For the text-containing cell, return its midpoint in (X, Y) coordinate format. 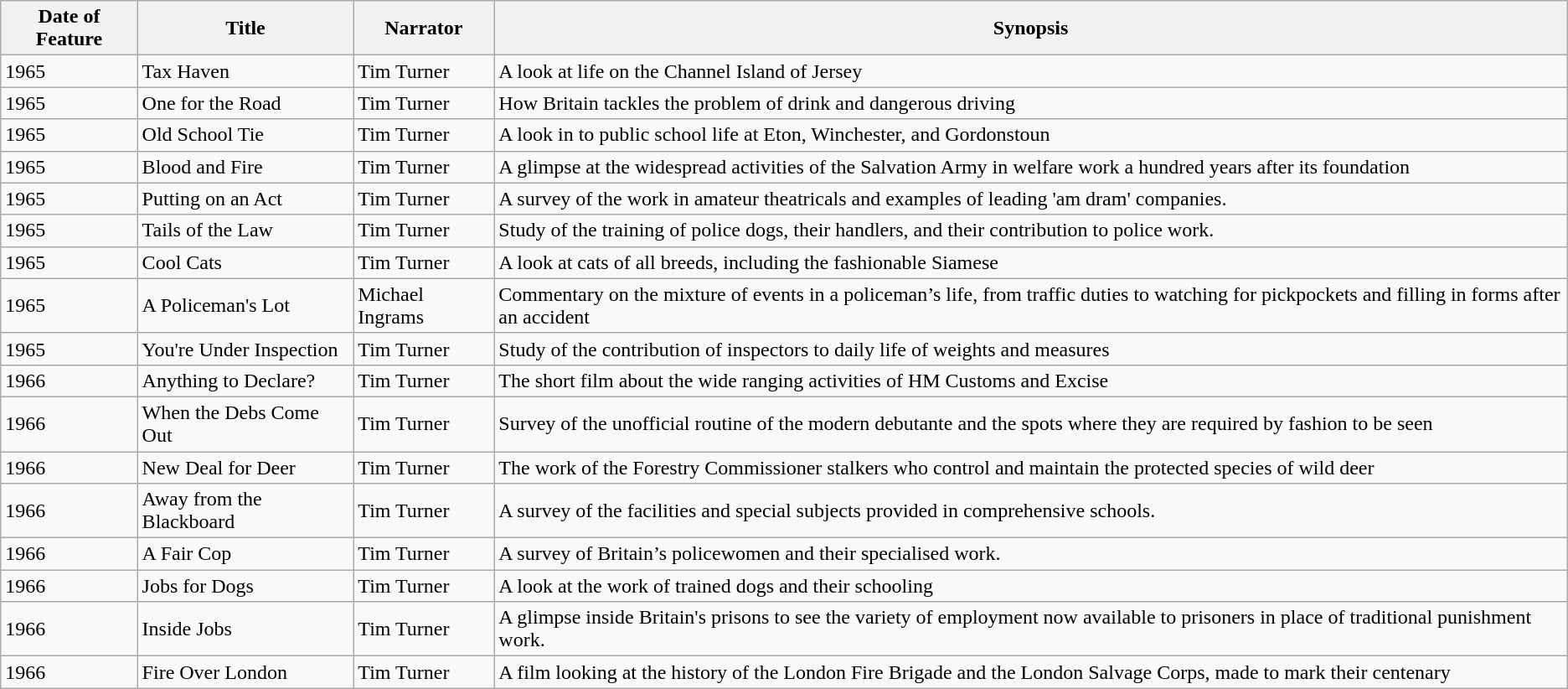
A look at life on the Channel Island of Jersey (1030, 71)
A glimpse inside Britain's prisons to see the variety of employment now available to prisoners in place of traditional punishment work. (1030, 629)
Old School Tie (245, 135)
A survey of the facilities and special subjects provided in comprehensive schools. (1030, 511)
A survey of the work in amateur theatricals and examples of leading 'am dram' companies. (1030, 199)
New Deal for Deer (245, 467)
A Policeman's Lot (245, 305)
You're Under Inspection (245, 349)
The short film about the wide ranging activities of HM Customs and Excise (1030, 381)
Study of the contribution of inspectors to daily life of weights and measures (1030, 349)
A look at the work of trained dogs and their schooling (1030, 586)
Away from the Blackboard (245, 511)
A glimpse at the widespread activities of the Salvation Army in welfare work a hundred years after its foundation (1030, 167)
Tails of the Law (245, 231)
A film looking at the history of the London Fire Brigade and the London Salvage Corps, made to mark their centenary (1030, 672)
Anything to Declare? (245, 381)
Jobs for Dogs (245, 586)
A survey of Britain’s policewomen and their specialised work. (1030, 554)
Fire Over London (245, 672)
How Britain tackles the problem of drink and dangerous driving (1030, 103)
Putting on an Act (245, 199)
Tax Haven (245, 71)
Study of the training of police dogs, their handlers, and their contribution to police work. (1030, 231)
Michael Ingrams (424, 305)
Title (245, 28)
A look at cats of all breeds, including the fashionable Siamese (1030, 262)
Cool Cats (245, 262)
One for the Road (245, 103)
Synopsis (1030, 28)
Narrator (424, 28)
The work of the Forestry Commissioner stalkers who control and maintain the protected species of wild deer (1030, 467)
Commentary on the mixture of events in a policeman’s life, from traffic duties to watching for pickpockets and filling in forms after an accident (1030, 305)
A Fair Cop (245, 554)
When the Debs Come Out (245, 424)
Blood and Fire (245, 167)
Date of Feature (69, 28)
A look in to public school life at Eton, Winchester, and Gordonstoun (1030, 135)
Survey of the unofficial routine of the modern debutante and the spots where they are required by fashion to be seen (1030, 424)
Inside Jobs (245, 629)
